Determine the [X, Y] coordinate at the center of the cell enclosing the given text.  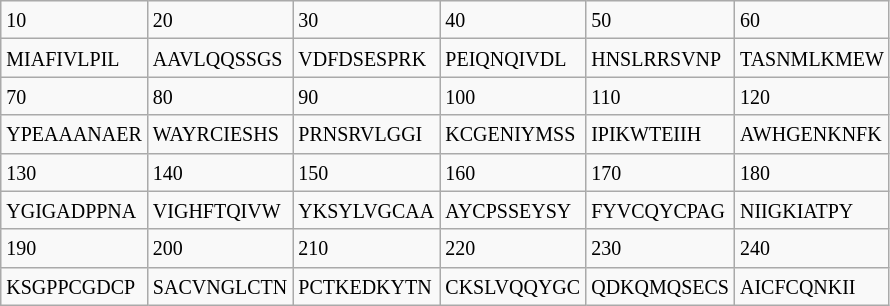
20 [220, 20]
CKSLVQQYGC [513, 286]
FYVCQYCPAG [660, 210]
SACVNGLCTN [220, 286]
PCTKEDKYTN [366, 286]
AWHGENKNFK [812, 134]
130 [74, 172]
70 [74, 96]
AICFCQNKII [812, 286]
YKSYLVGCAA [366, 210]
170 [660, 172]
AYCPSSEYSY [513, 210]
YGIGADPPNA [74, 210]
50 [660, 20]
190 [74, 248]
120 [812, 96]
KSGPPCGDCP [74, 286]
NIIGKIATPY [812, 210]
210 [366, 248]
150 [366, 172]
60 [812, 20]
YPEAAANAER [74, 134]
200 [220, 248]
10 [74, 20]
WAYRCIESHS [220, 134]
VDFDSESPRK [366, 58]
30 [366, 20]
230 [660, 248]
PEIQNQIVDL [513, 58]
180 [812, 172]
KCGENIYMSS [513, 134]
QDKQMQSECS [660, 286]
TASNMLKMEW [812, 58]
MIAFIVLPIL [74, 58]
VIGHFTQIVW [220, 210]
220 [513, 248]
140 [220, 172]
100 [513, 96]
IPIKWTEIIH [660, 134]
AAVLQQSSGS [220, 58]
110 [660, 96]
240 [812, 248]
40 [513, 20]
80 [220, 96]
90 [366, 96]
PRNSRVLGGI [366, 134]
HNSLRRSVNP [660, 58]
160 [513, 172]
